Detect which cell encompasses the target text, then output its (X, Y) center coordinate. 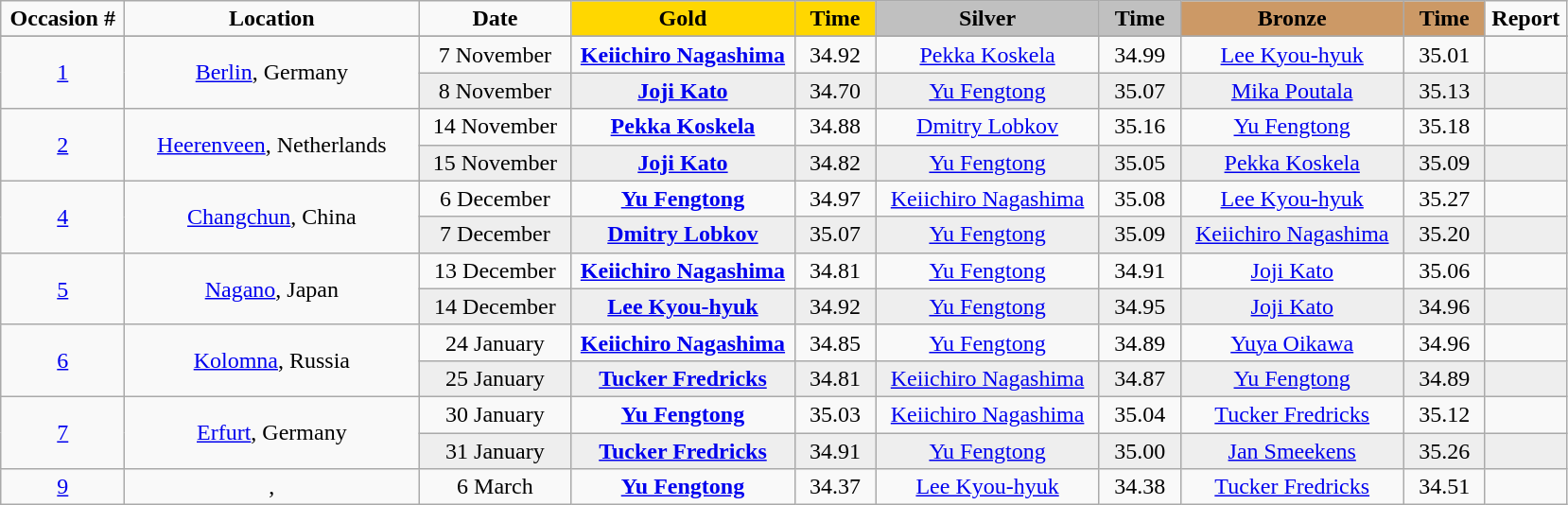
Nagano, Japan (272, 288)
13 December (496, 270)
35.12 (1444, 414)
34.51 (1444, 487)
25 January (496, 378)
34.95 (1140, 306)
9 (62, 487)
7 November (496, 55)
7 (62, 432)
Changchun, China (272, 217)
Date (496, 19)
31 January (496, 451)
Report (1525, 19)
34.70 (835, 91)
Gold (683, 19)
34.85 (835, 342)
6 March (496, 487)
34.87 (1140, 378)
35.18 (1444, 127)
35.16 (1140, 127)
35.00 (1140, 451)
8 November (496, 91)
5 (62, 288)
2 (62, 145)
34.37 (835, 487)
35.01 (1444, 55)
6 December (496, 199)
35.08 (1140, 199)
34.82 (835, 163)
, (272, 487)
24 January (496, 342)
14 November (496, 127)
35.04 (1140, 414)
Occasion # (62, 19)
Silver (987, 19)
6 (62, 360)
14 December (496, 306)
35.13 (1444, 91)
34.99 (1140, 55)
4 (62, 217)
Kolomna, Russia (272, 360)
35.03 (835, 414)
35.20 (1444, 235)
Location (272, 19)
35.27 (1444, 199)
30 January (496, 414)
34.38 (1140, 487)
Yuya Oikawa (1292, 342)
35.26 (1444, 451)
34.97 (835, 199)
Mika Poutala (1292, 91)
Berlin, Germany (272, 73)
Erfurt, Germany (272, 432)
1 (62, 73)
15 November (496, 163)
35.05 (1140, 163)
34.88 (835, 127)
7 December (496, 235)
35.06 (1444, 270)
Heerenveen, Netherlands (272, 145)
Jan Smeekens (1292, 451)
Bronze (1292, 19)
